Detect which cell encompasses the target text, then output its [X, Y] center coordinate. 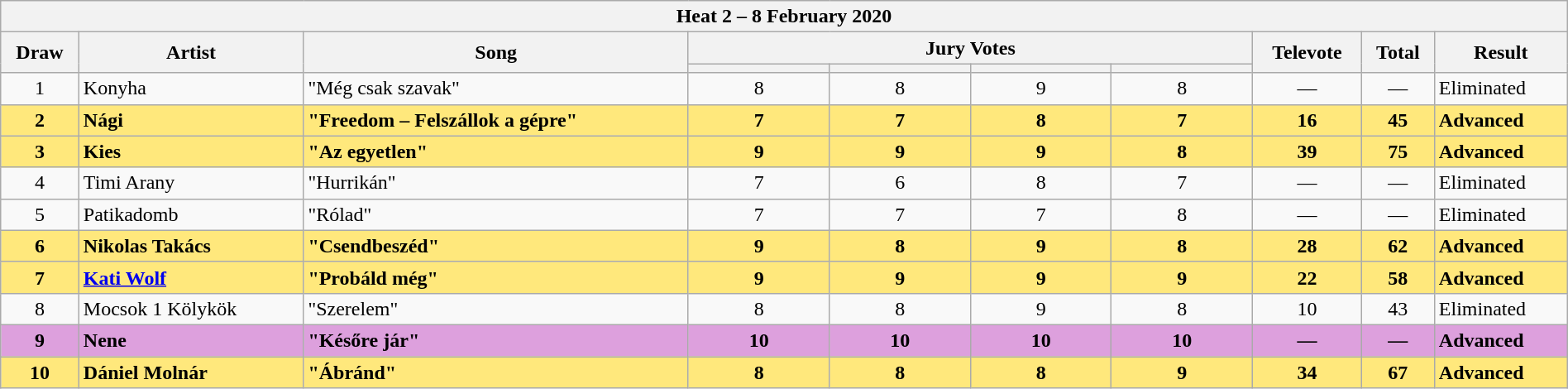
Kies [191, 151]
"Ábránd" [496, 372]
"Rólad" [496, 214]
43 [1398, 309]
Jury Votes [970, 48]
3 [40, 151]
75 [1398, 151]
Song [496, 53]
Artist [191, 53]
39 [1307, 151]
22 [1307, 277]
Nikolas Takács [191, 246]
62 [1398, 246]
4 [40, 183]
Draw [40, 53]
5 [40, 214]
"Még csak szavak" [496, 89]
"Freedom – Felszállok a gépre" [496, 120]
45 [1398, 120]
1 [40, 89]
"Probáld még" [496, 277]
Mocsok 1 Kölykök [191, 309]
Kati Wolf [191, 277]
Result [1500, 53]
Nági [191, 120]
16 [1307, 120]
Timi Arany [191, 183]
"Későre jár" [496, 340]
"Hurrikán" [496, 183]
Konyha [191, 89]
Televote [1307, 53]
Total [1398, 53]
Nene [191, 340]
67 [1398, 372]
Heat 2 – 8 February 2020 [784, 17]
34 [1307, 372]
Dániel Molnár [191, 372]
28 [1307, 246]
"Csendbeszéd" [496, 246]
"Az egyetlen" [496, 151]
Patikadomb [191, 214]
"Szerelem" [496, 309]
58 [1398, 277]
2 [40, 120]
